Find where the given text appears and provide that cell's center as (x, y) coordinate. 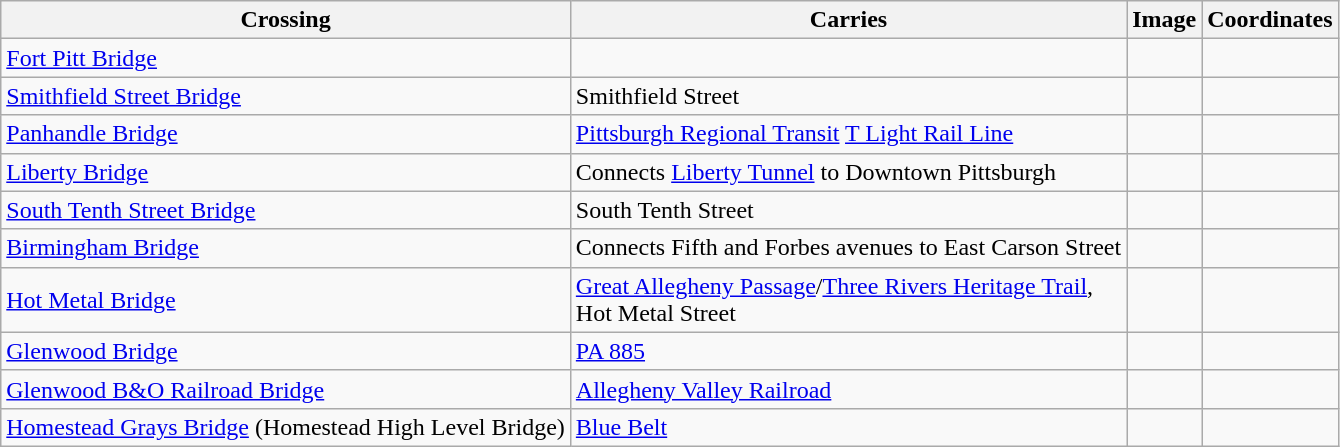
Fort Pitt Bridge (286, 58)
Allegheny Valley Railroad (848, 389)
Blue Belt (848, 427)
Liberty Bridge (286, 172)
Carries (848, 20)
PA 885 (848, 351)
Homestead Grays Bridge (Homestead High Level Bridge) (286, 427)
South Tenth Street Bridge (286, 210)
Great Allegheny Passage/Three Rivers Heritage Trail,Hot Metal Street (848, 300)
Smithfield Street (848, 96)
Smithfield Street Bridge (286, 96)
Connects Liberty Tunnel to Downtown Pittsburgh (848, 172)
South Tenth Street (848, 210)
Glenwood Bridge (286, 351)
Hot Metal Bridge (286, 300)
Image (1164, 20)
Birmingham Bridge (286, 248)
Pittsburgh Regional Transit T Light Rail Line (848, 134)
Coordinates (1270, 20)
Crossing (286, 20)
Connects Fifth and Forbes avenues to East Carson Street (848, 248)
Panhandle Bridge (286, 134)
Glenwood B&O Railroad Bridge (286, 389)
